Capture the cell that displays the provided text and extract its (x, y) central coordinate. 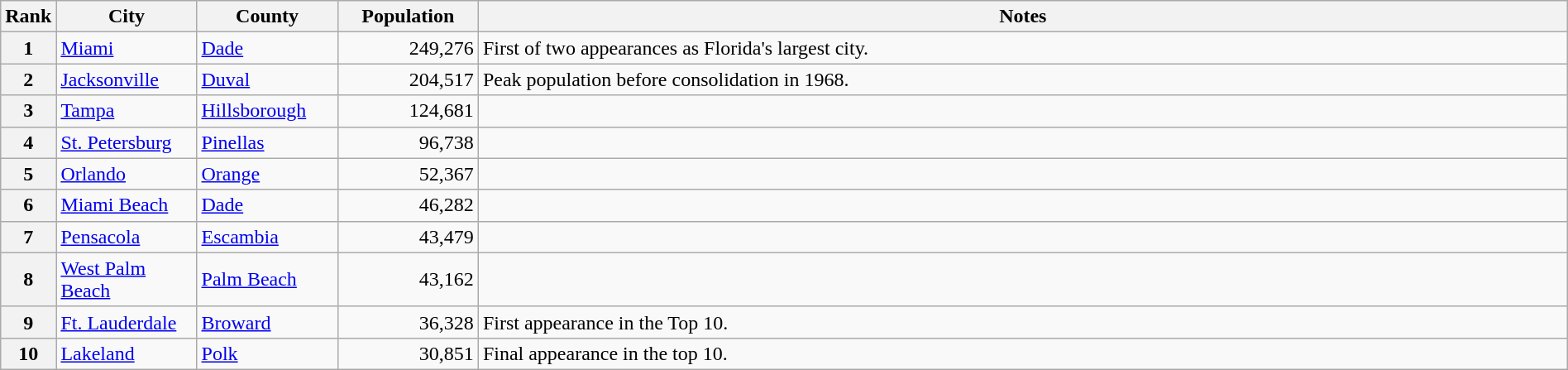
Pensacola (127, 237)
Orlando (127, 174)
Population (408, 17)
Broward (267, 322)
36,328 (408, 322)
Miami Beach (127, 205)
46,282 (408, 205)
Pinellas (267, 142)
Duval (267, 79)
10 (28, 353)
Hillsborough (267, 111)
Palm Beach (267, 280)
Orange (267, 174)
Peak population before consolidation in 1968. (1022, 79)
204,517 (408, 79)
Miami (127, 48)
Ft. Lauderdale (127, 322)
8 (28, 280)
7 (28, 237)
96,738 (408, 142)
9 (28, 322)
43,162 (408, 280)
249,276 (408, 48)
Notes (1022, 17)
52,367 (408, 174)
West Palm Beach (127, 280)
St. Petersburg (127, 142)
6 (28, 205)
1 (28, 48)
Lakeland (127, 353)
43,479 (408, 237)
5 (28, 174)
Jacksonville (127, 79)
30,851 (408, 353)
First appearance in the Top 10. (1022, 322)
Final appearance in the top 10. (1022, 353)
2 (28, 79)
County (267, 17)
4 (28, 142)
First of two appearances as Florida's largest city. (1022, 48)
Escambia (267, 237)
Polk (267, 353)
3 (28, 111)
City (127, 17)
Rank (28, 17)
124,681 (408, 111)
Tampa (127, 111)
